Scan for the cell matching the given text and deliver its [X, Y] coordinate at center. 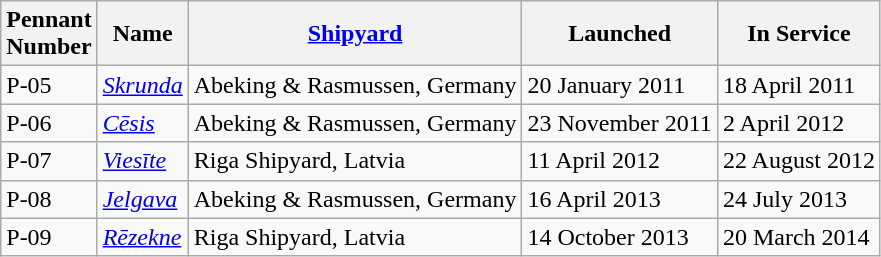
20 January 2011 [620, 85]
Jelgava [142, 199]
P-09 [49, 237]
P-08 [49, 199]
PennantNumber [49, 34]
20 March 2014 [798, 237]
P-05 [49, 85]
24 July 2013 [798, 199]
22 August 2012 [798, 161]
16 April 2013 [620, 199]
P-07 [49, 161]
Viesīte [142, 161]
In Service [798, 34]
Rēzekne [142, 237]
11 April 2012 [620, 161]
23 November 2011 [620, 123]
Name [142, 34]
P-06 [49, 123]
Skrunda [142, 85]
14 October 2013 [620, 237]
18 April 2011 [798, 85]
Shipyard [355, 34]
Launched [620, 34]
2 April 2012 [798, 123]
Cēsis [142, 123]
